From the cell containing the given text, extract its center point as [X, Y] coordinate. 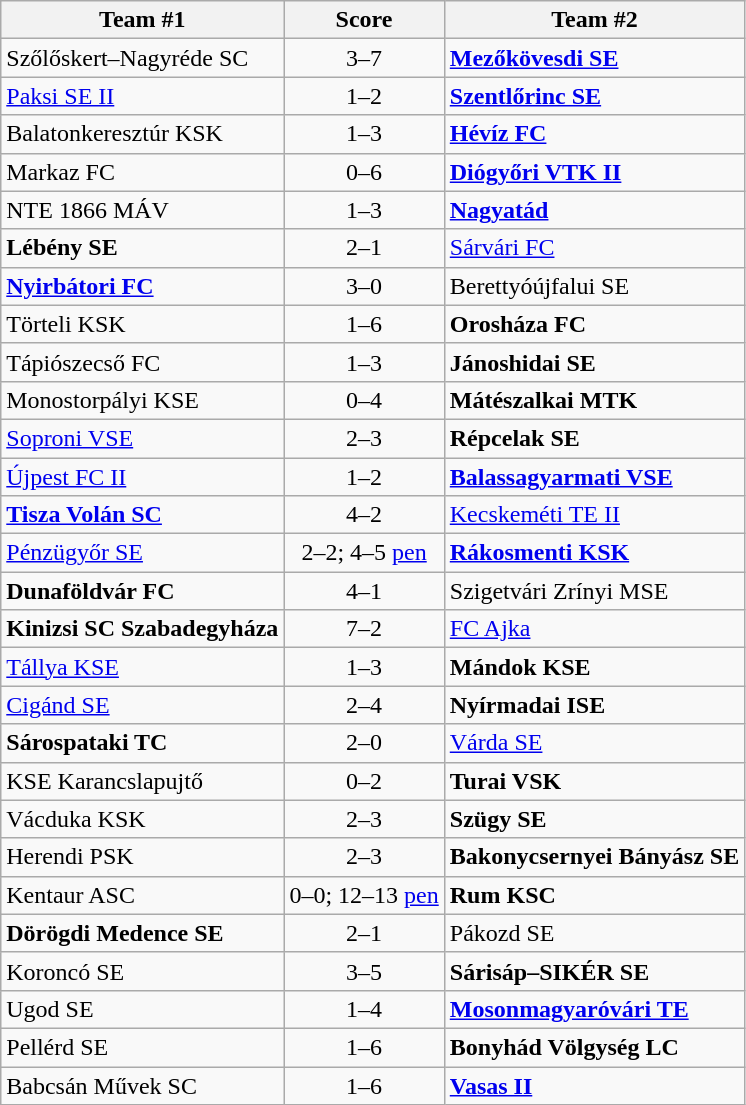
Cigánd SE [142, 705]
Szügy SE [594, 819]
Dunaföldvár FC [142, 591]
Sárospataki TC [142, 743]
3–5 [364, 971]
2–0 [364, 743]
Rum KSC [594, 895]
Pellérd SE [142, 1047]
Mándok KSE [594, 667]
Kinizsi SC Szabadegyháza [142, 629]
Mátészalkai MTK [594, 400]
Hévíz FC [594, 134]
4–1 [364, 591]
Nyírmadai ISE [594, 705]
2–4 [364, 705]
Berettyóújfalui SE [594, 286]
Vácduka KSK [142, 819]
Répcelak SE [594, 438]
Monostorpályi KSE [142, 400]
Szigetvári Zrínyi MSE [594, 591]
Kecskeméti TE II [594, 515]
Jánoshidai SE [594, 362]
Pénzügyőr SE [142, 553]
Markaz FC [142, 172]
Soproni VSE [142, 438]
7–2 [364, 629]
Balassagyarmati VSE [594, 477]
Sárisáp–SIKÉR SE [594, 971]
Koroncó SE [142, 971]
KSE Karancslapujtő [142, 781]
Bonyhád Völgység LC [594, 1047]
Szőlőskert–Nagyréde SC [142, 58]
4–2 [364, 515]
Rákosmenti KSK [594, 553]
Turai VSK [594, 781]
0–2 [364, 781]
Mezőkövesdi SE [594, 58]
Dörögdi Medence SE [142, 933]
Lébény SE [142, 248]
Babcsán Művek SC [142, 1085]
Paksi SE II [142, 96]
Vasas II [594, 1085]
0–4 [364, 400]
FC Ajka [594, 629]
Tisza Volán SC [142, 515]
Sárvári FC [594, 248]
Törteli KSK [142, 324]
3–0 [364, 286]
Team #1 [142, 20]
Bakonycsernyei Bányász SE [594, 857]
Tállya KSE [142, 667]
Szentlőrinc SE [594, 96]
1–4 [364, 1009]
Kentaur ASC [142, 895]
Score [364, 20]
NTE 1866 MÁV [142, 210]
3–7 [364, 58]
Team #2 [594, 20]
Tápiószecső FC [142, 362]
0–6 [364, 172]
Balatonkeresztúr KSK [142, 134]
Várda SE [594, 743]
Mosonmagyaróvári TE [594, 1009]
Herendi PSK [142, 857]
2–2; 4–5 pen [364, 553]
Diógyőri VTK II [594, 172]
Ugod SE [142, 1009]
0–0; 12–13 pen [364, 895]
Nyirbátori FC [142, 286]
Újpest FC II [142, 477]
Nagyatád [594, 210]
Orosháza FC [594, 324]
Pákozd SE [594, 933]
